Locate the cell with the specified text and output its [X, Y] center coordinate. 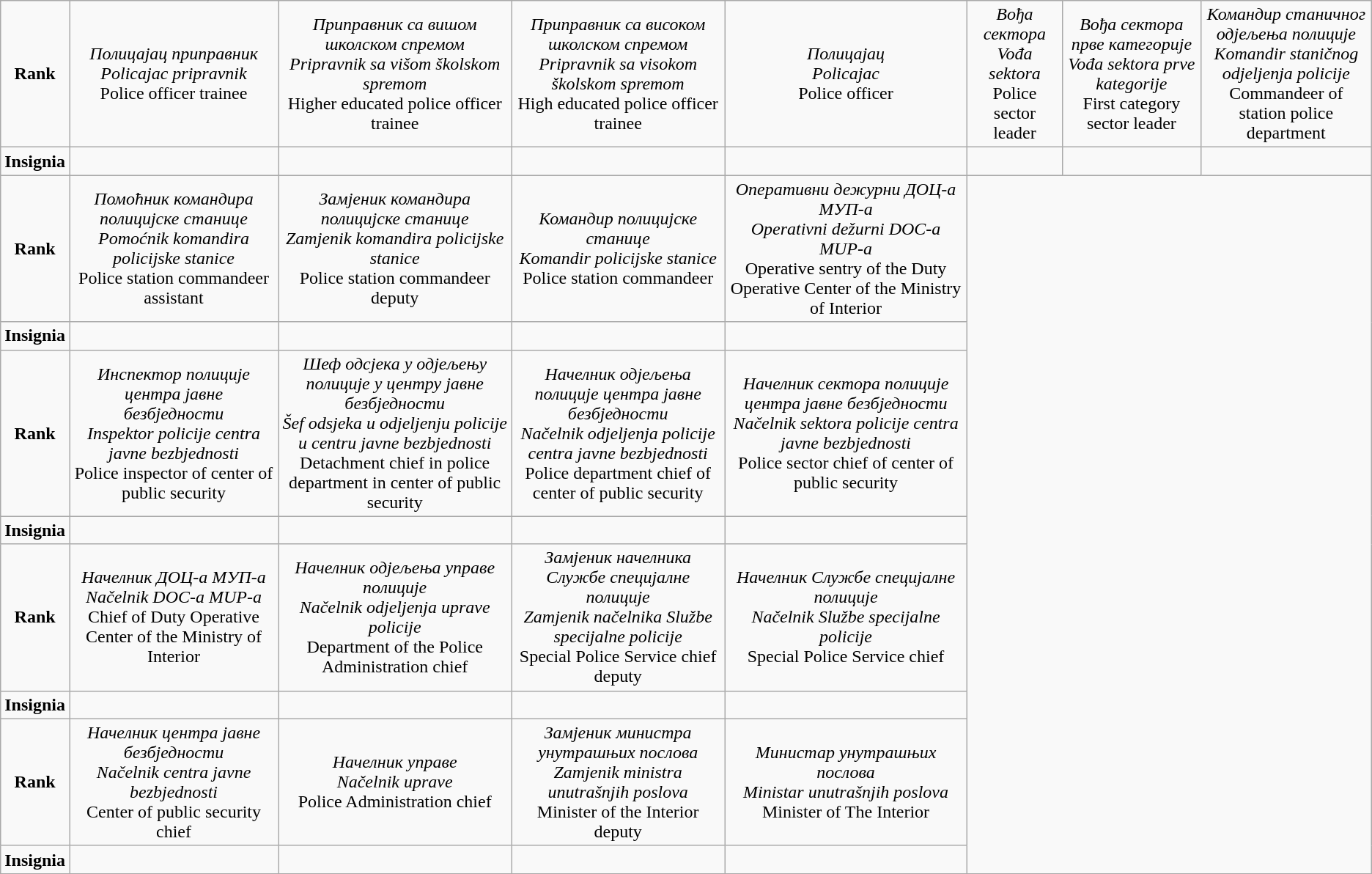
Инспектор полиције центра јавне безбједностиInspektor policije centra javne bezbjednostiPolice inspector of center of public security [174, 433]
Замјеник командира полицијске станицеZamjenik komandira policijske stanicePolice station commandeer deputy [395, 249]
Командир станичног одјељења полицијеKomandir staničnog odjeljenja policijeCommandeer of station police department [1286, 74]
Приправник са високом школском спремомPripravnik sa visokom školskom spremomHigh educated police officer trainee [619, 74]
Начелник Службе специјалне полицијеNačelnik Službe specijalne policijeSpecial Police Service chief [846, 617]
Начелник управеNačelnik upravePolice Administration chief [395, 782]
Командир полицијске станицеKomandir policijske stanicePolice station commandeer [619, 249]
Начелник ДОЦ-а МУП-аNačelnik DOC-a MUP-aChief of Duty Operative Center of the Ministry of Interior [174, 617]
ПолицајацPolicajacPolice officer [846, 74]
Приправник са вишом школском спремомPripravnik sa višom školskom spremomHigher educated police officer trainee [395, 74]
Полицајац приправникPolicajac pripravnikPolice officer trainee [174, 74]
Замјеник начелника Службе специјалне полицијеZamjenik načelnika Službe specijalne policijeSpecial Police Service chief deputy [619, 617]
Оперативни дежурни ДОЦ-а МУП-аOperativni dežurni DOC-a MUP-aOperative sentry of the Duty Operative Center of the Ministry of Interior [846, 249]
Начелник центра јавне безбједностиNačelnik centra javne bezbjednostiCenter of public security chief [174, 782]
Вођа сектора прве категоријеVođa sektora prve kategorijeFirst category sector leader [1132, 74]
Министар унутрашњих пословаMinistar unutrašnjih poslovaMinister of The Interior [846, 782]
Вођа сектораVođa sektoraPolice sector leader [1015, 74]
Начелник одјељења управе полицијеNačelnik odjeljenja uprave policijeDepartment of the Police Administration chief [395, 617]
Помоћник командира полицијске станицеPomoćnik komandira policijske stanicePolice station commandeer assistant [174, 249]
Замјеник министра унутрашњих пословаZamjenik ministra unutrašnjih poslovaMinister of the Interior deputy [619, 782]
